Extract the [X, Y] coordinate from the center of the cell holding the provided text.  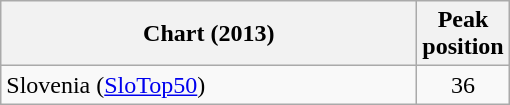
Slovenia (SloTop50) [209, 85]
36 [463, 85]
Chart (2013) [209, 34]
Peakposition [463, 34]
